From the cell containing the given text, extract its center point as (X, Y) coordinate. 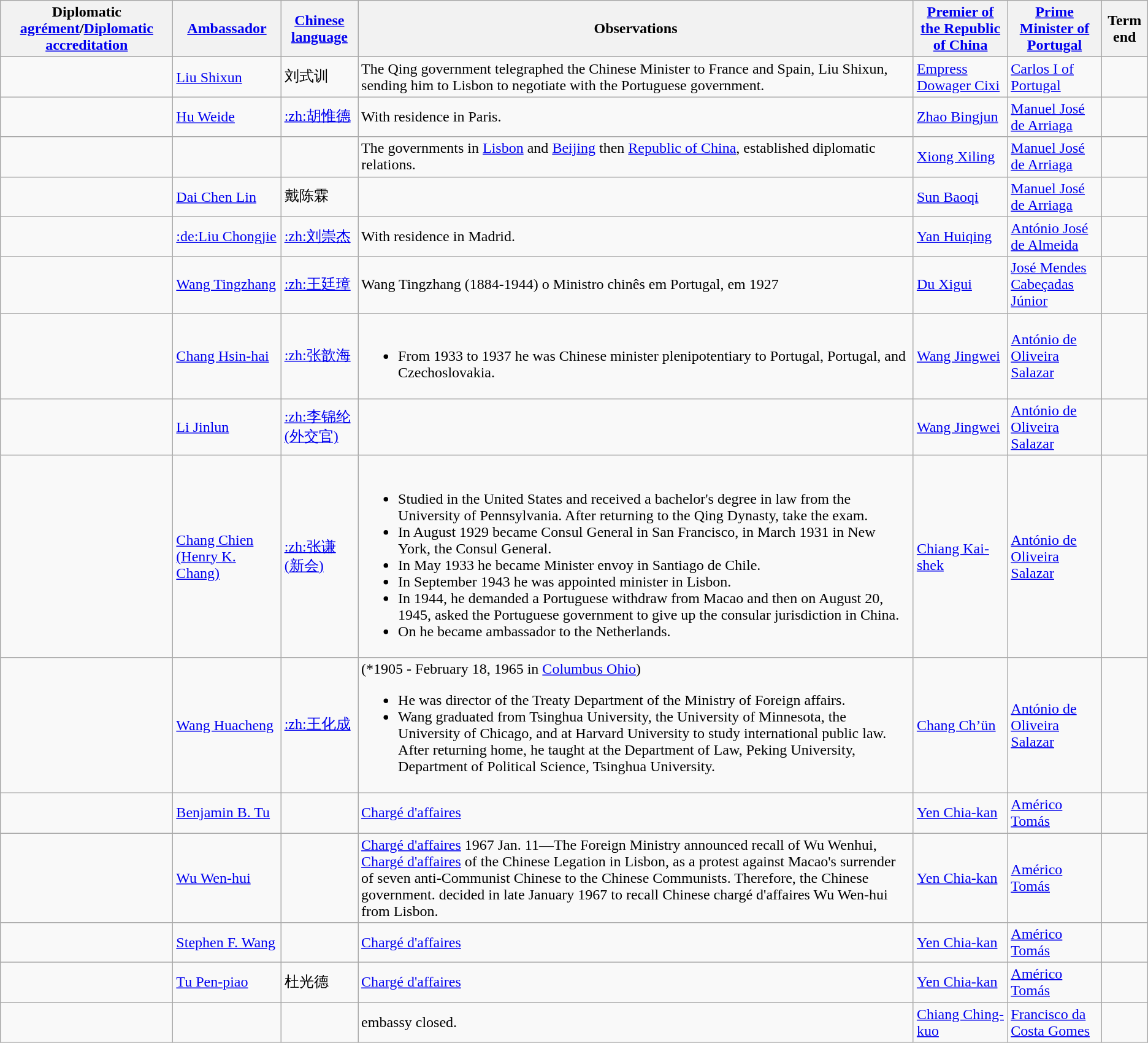
António José de Almeida (1055, 237)
Wang Huacheng (227, 725)
:zh:刘崇杰 (319, 237)
Chang Ch’ün (960, 725)
Tu Pen-piao (227, 983)
:zh:王廷璋 (319, 285)
:zh:胡惟德 (319, 117)
Prime Minister of Portugal (1055, 29)
Chang Hsin-hai (227, 356)
Chang Chien (Henry K. Chang) (227, 556)
Du Xigui (960, 285)
Liu Shixun (227, 77)
:zh:张谦 (新会) (319, 556)
杜光德 (319, 983)
Carlos I of Portugal (1055, 77)
Stephen F. Wang (227, 942)
:zh:张歆海 (319, 356)
Chiang Kai-shek (960, 556)
The governments in Lisbon and Beijing then Republic of China, established diplomatic relations. (636, 157)
Hu Weide (227, 117)
Observations (636, 29)
José Mendes Cabeçadas Júnior (1055, 285)
:zh:李锦纶 (外交官) (319, 427)
:de:Liu Chongjie (227, 237)
Dai Chen Lin (227, 196)
Wang Tingzhang (1884-1944) o Ministro chinês em Portugal, em 1927 (636, 285)
Li Jinlun (227, 427)
Ambassador (227, 29)
Francisco da Costa Gomes (1055, 1022)
Chiang Ching-kuo (960, 1022)
With residence in Paris. (636, 117)
embassy closed. (636, 1022)
With residence in Madrid. (636, 237)
Wang Tingzhang (227, 285)
Diplomatic agrément/Diplomatic accreditation (87, 29)
Wu Wen-hui (227, 878)
:zh:王化成 (319, 725)
From 1933 to 1937 he was Chinese minister plenipotentiary to Portugal, Portugal, and Czechoslovakia. (636, 356)
Chinese language (319, 29)
Term end (1125, 29)
Xiong Xiling (960, 157)
Benjamin B. Tu (227, 812)
Zhao Bingjun (960, 117)
Premier of the Republic of China (960, 29)
Sun Baoqi (960, 196)
刘式训 (319, 77)
戴陈霖 (319, 196)
Yan Huiqing (960, 237)
Empress Dowager Cixi (960, 77)
